Detect which cell encompasses the target text, then output its [x, y] center coordinate. 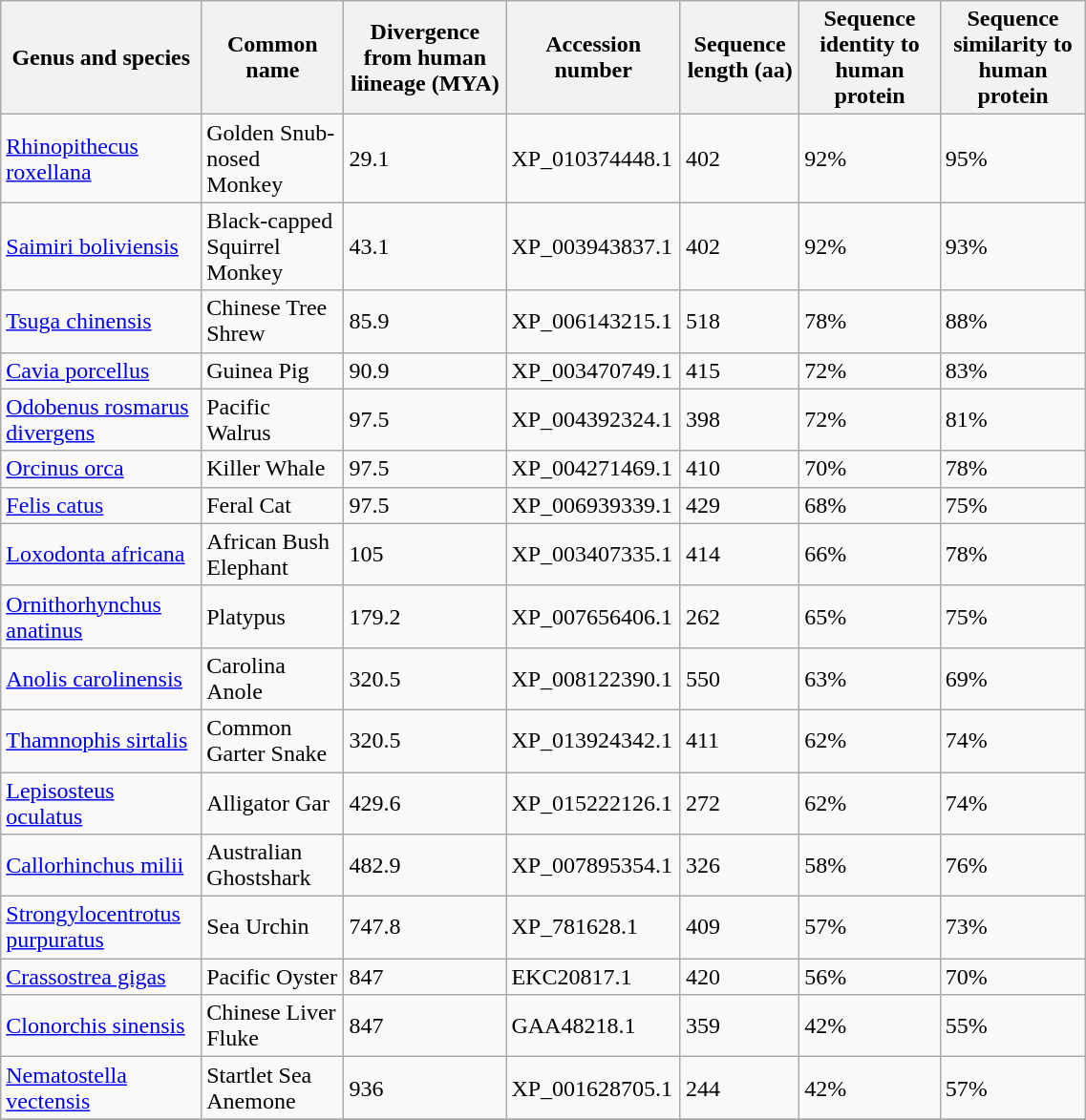
Startlet Sea Anemone [273, 1088]
Crassostrea gigas [101, 977]
Odobenus rosmarus divergens [101, 420]
XP_006939339.1 [594, 505]
58% [869, 865]
Strongylocentrotus purpuratus [101, 928]
482.9 [425, 865]
415 [739, 370]
Pacific Walrus [273, 420]
63% [869, 678]
409 [739, 928]
518 [739, 321]
Common name [273, 57]
Killer Whale [273, 469]
43.1 [425, 246]
Golden Snub-nosed Monkey [273, 158]
359 [739, 1025]
429 [739, 505]
Pacific Oyster [273, 977]
Felis catus [101, 505]
Nematostella vectensis [101, 1088]
EKC20817.1 [594, 977]
XP_003470749.1 [594, 370]
GAA48218.1 [594, 1025]
XP_010374448.1 [594, 158]
65% [869, 617]
Anolis carolinensis [101, 678]
429.6 [425, 802]
Sea Urchin [273, 928]
936 [425, 1088]
66% [869, 554]
XP_007895354.1 [594, 865]
179.2 [425, 617]
420 [739, 977]
XP_008122390.1 [594, 678]
747.8 [425, 928]
Ornithorhynchus anatinus [101, 617]
326 [739, 865]
90.9 [425, 370]
88% [1012, 321]
XP_003943837.1 [594, 246]
410 [739, 469]
Carolina Anole [273, 678]
Genus and species [101, 57]
XP_003407335.1 [594, 554]
XP_013924342.1 [594, 741]
398 [739, 420]
XP_015222126.1 [594, 802]
XP_004392324.1 [594, 420]
272 [739, 802]
Saimiri boliviensis [101, 246]
76% [1012, 865]
Cavia porcellus [101, 370]
93% [1012, 246]
29.1 [425, 158]
Alligator Gar [273, 802]
Tsuga chinensis [101, 321]
95% [1012, 158]
Clonorchis sinensis [101, 1025]
Loxodonta africana [101, 554]
Accession number [594, 57]
105 [425, 554]
Thamnophis sirtalis [101, 741]
Feral Cat [273, 505]
69% [1012, 678]
262 [739, 617]
Guinea Pig [273, 370]
56% [869, 977]
Lepisosteus oculatus [101, 802]
411 [739, 741]
83% [1012, 370]
Orcinus orca [101, 469]
550 [739, 678]
68% [869, 505]
55% [1012, 1025]
73% [1012, 928]
XP_004271469.1 [594, 469]
Divergence from human liineage (MYA) [425, 57]
81% [1012, 420]
Sequence length (aa) [739, 57]
414 [739, 554]
Platypus [273, 617]
Common Garter Snake [273, 741]
Callorhinchus milii [101, 865]
85.9 [425, 321]
Rhinopithecus roxellana [101, 158]
XP_781628.1 [594, 928]
Black-capped Squirrel Monkey [273, 246]
Sequence similarity to human protein [1012, 57]
244 [739, 1088]
Sequence identity to human protein [869, 57]
XP_007656406.1 [594, 617]
XP_006143215.1 [594, 321]
Chinese Tree Shrew [273, 321]
African Bush Elephant [273, 554]
XP_001628705.1 [594, 1088]
Chinese Liver Fluke [273, 1025]
Australian Ghostshark [273, 865]
